Output the [x, y] coordinate of the center of the cell containing the given text.  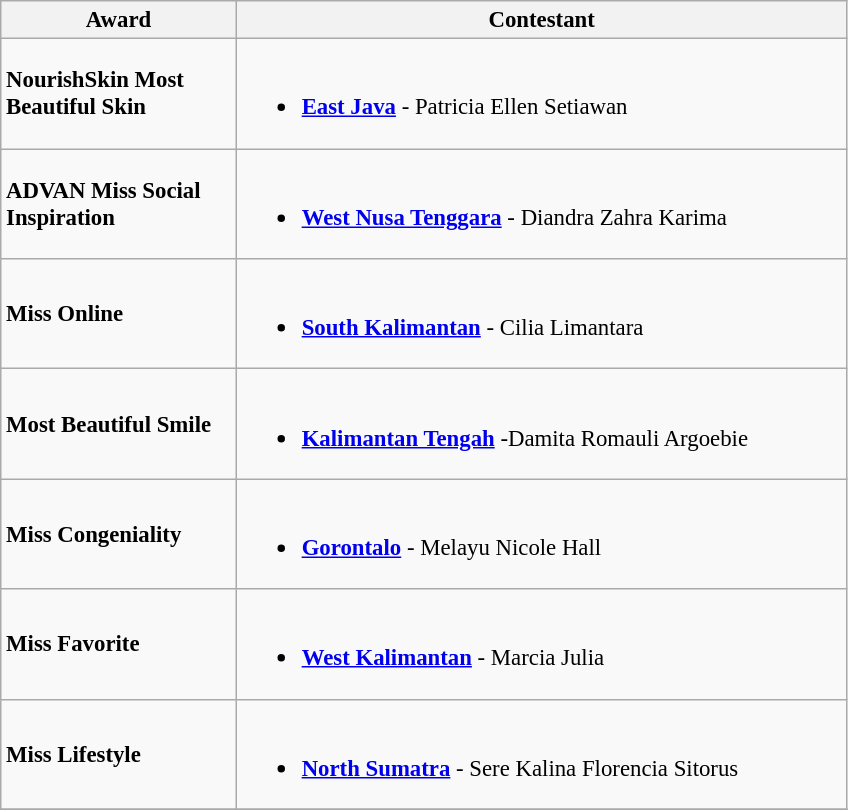
Most Beautiful Smile [119, 424]
Contestant [542, 20]
Award [119, 20]
Miss Favorite [119, 644]
Gorontalo - Melayu Nicole Hall [542, 534]
Miss Lifestyle [119, 754]
West Nusa Tenggara - Diandra Zahra Karima [542, 204]
ADVAN Miss Social Inspiration [119, 204]
Miss Online [119, 314]
East Java - Patricia Ellen Setiawan [542, 94]
North Sumatra - Sere Kalina Florencia Sitorus [542, 754]
NourishSkin Most Beautiful Skin [119, 94]
Miss Congeniality [119, 534]
West Kalimantan - Marcia Julia [542, 644]
Kalimantan Tengah -Damita Romauli Argoebie [542, 424]
South Kalimantan - Cilia Limantara [542, 314]
